Detect which cell encompasses the target text, then output its (x, y) center coordinate. 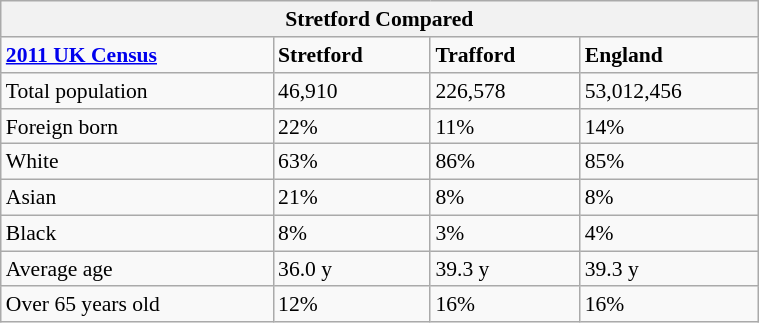
85% (669, 162)
Average age (137, 269)
Black (137, 233)
White (137, 162)
England (669, 55)
Foreign born (137, 126)
46,910 (352, 91)
11% (504, 126)
Stretford Compared (380, 19)
Over 65 years old (137, 304)
Asian (137, 197)
22% (352, 126)
226,578 (504, 91)
53,012,456 (669, 91)
2011 UK Census (137, 55)
14% (669, 126)
36.0 y (352, 269)
4% (669, 233)
86% (504, 162)
Trafford (504, 55)
63% (352, 162)
Total population (137, 91)
Stretford (352, 55)
12% (352, 304)
3% (504, 233)
21% (352, 197)
